Locate the cell with the specified text and output its [X, Y] center coordinate. 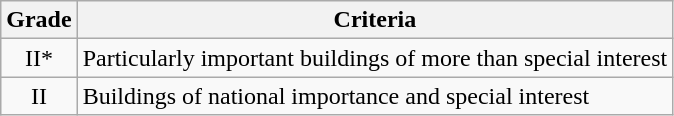
Criteria [375, 20]
Buildings of national importance and special interest [375, 96]
II [39, 96]
II* [39, 58]
Grade [39, 20]
Particularly important buildings of more than special interest [375, 58]
